Scan for the cell matching the given text and deliver its [X, Y] coordinate at center. 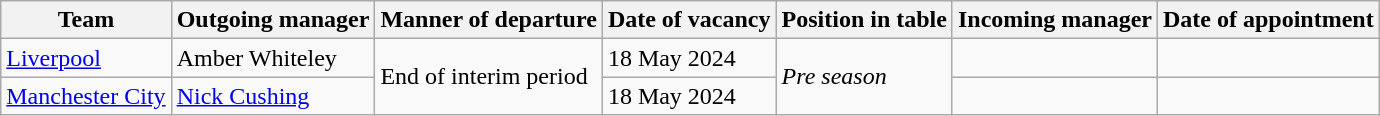
End of interim period [488, 77]
Liverpool [86, 58]
Position in table [864, 20]
Nick Cushing [273, 96]
Manner of departure [488, 20]
Incoming manager [1054, 20]
Date of appointment [1269, 20]
Amber Whiteley [273, 58]
Date of vacancy [689, 20]
Team [86, 20]
Manchester City [86, 96]
Outgoing manager [273, 20]
Pre season [864, 77]
